Locate the cell with the specified text and output its (X, Y) center coordinate. 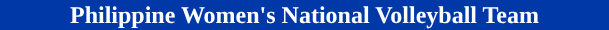
Philippine Women's National Volleyball Team (304, 15)
